Identify which cell holds the provided text, then report its (X, Y) central coordinate. 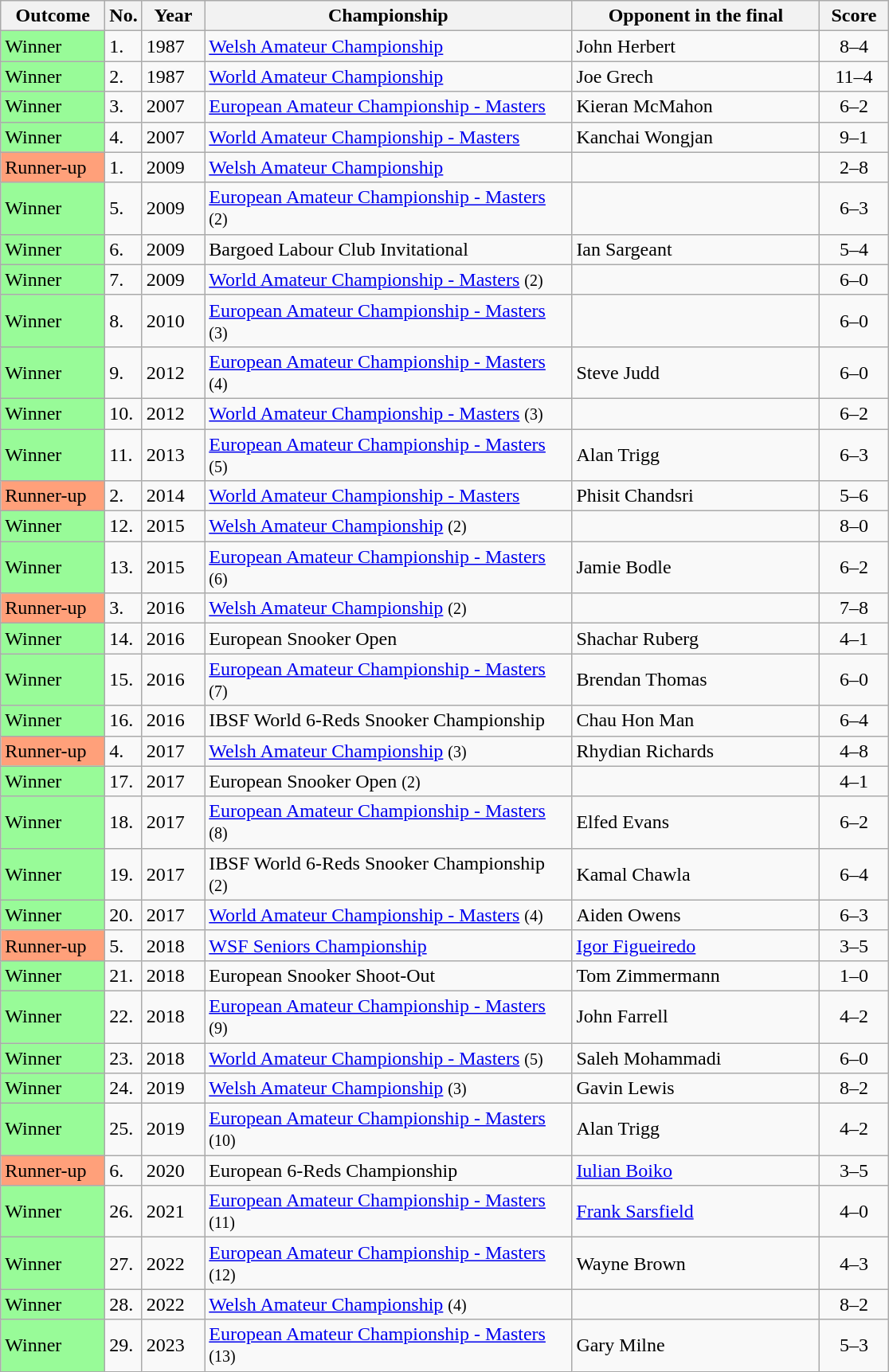
Iulian Boiko (696, 1171)
Frank Sarsfield (696, 1212)
Jamie Bodle (696, 567)
Outcome (53, 16)
8–4 (854, 46)
Score (854, 16)
14. (123, 639)
2014 (174, 496)
Elfed Evans (696, 822)
Year (174, 16)
8–0 (854, 526)
20. (123, 915)
5–3 (854, 1346)
8. (123, 320)
Gavin Lewis (696, 1089)
Ian Sargeant (696, 249)
European Snooker Shoot-Out (389, 975)
15. (123, 680)
23. (123, 1058)
Rhydian Richards (696, 751)
1–0 (854, 975)
11–4 (854, 76)
4–0 (854, 1212)
2–8 (854, 167)
16. (123, 721)
World Amateur Championship - Masters (5) (389, 1058)
Joe Grech (696, 76)
Kanchai Wongjan (696, 137)
European Snooker Open (389, 639)
18. (123, 822)
World Amateur Championship - Masters (2) (389, 279)
World Amateur Championship - Masters (3) (389, 413)
Chau Hon Man (696, 721)
5–4 (854, 249)
No. (123, 16)
29. (123, 1346)
Igor Figueiredo (696, 945)
10. (123, 413)
European Amateur Championship - Masters (6) (389, 567)
7–8 (854, 608)
World Amateur Championship (389, 76)
Kieran McMahon (696, 107)
European Amateur Championship - Masters (13) (389, 1346)
Kamal Chawla (696, 874)
European Amateur Championship - Masters (4) (389, 373)
12. (123, 526)
European Amateur Championship - Masters (2) (389, 209)
9–1 (854, 137)
2010 (174, 320)
26. (123, 1212)
European Snooker Open (2) (389, 781)
2020 (174, 1171)
European Amateur Championship - Masters (389, 107)
24. (123, 1089)
European Amateur Championship - Masters (3) (389, 320)
Welsh Amateur Championship (4) (389, 1304)
Brendan Thomas (696, 680)
European 6-Reds Championship (389, 1171)
Steve Judd (696, 373)
4–8 (854, 751)
11. (123, 454)
Opponent in the final (696, 16)
IBSF World 6-Reds Snooker Championship (2) (389, 874)
Shachar Ruberg (696, 639)
John Farrell (696, 1016)
9. (123, 373)
4–3 (854, 1263)
Bargoed Labour Club Invitational (389, 249)
27. (123, 1263)
25. (123, 1129)
17. (123, 781)
Phisit Chandsri (696, 496)
Aiden Owens (696, 915)
European Amateur Championship - Masters (8) (389, 822)
World Amateur Championship - Masters (4) (389, 915)
13. (123, 567)
European Amateur Championship - Masters (5) (389, 454)
19. (123, 874)
WSF Seniors Championship (389, 945)
European Amateur Championship - Masters (12) (389, 1263)
Wayne Brown (696, 1263)
Gary Milne (696, 1346)
2013 (174, 454)
European Amateur Championship - Masters (10) (389, 1129)
22. (123, 1016)
Championship (389, 16)
2021 (174, 1212)
2023 (174, 1346)
Tom Zimmermann (696, 975)
7. (123, 279)
European Amateur Championship - Masters (9) (389, 1016)
21. (123, 975)
5–6 (854, 496)
European Amateur Championship - Masters (7) (389, 680)
Saleh Mohammadi (696, 1058)
European Amateur Championship - Masters (11) (389, 1212)
28. (123, 1304)
IBSF World 6-Reds Snooker Championship (389, 721)
John Herbert (696, 46)
